Extract the (X, Y) coordinate from the center of the cell holding the provided text.  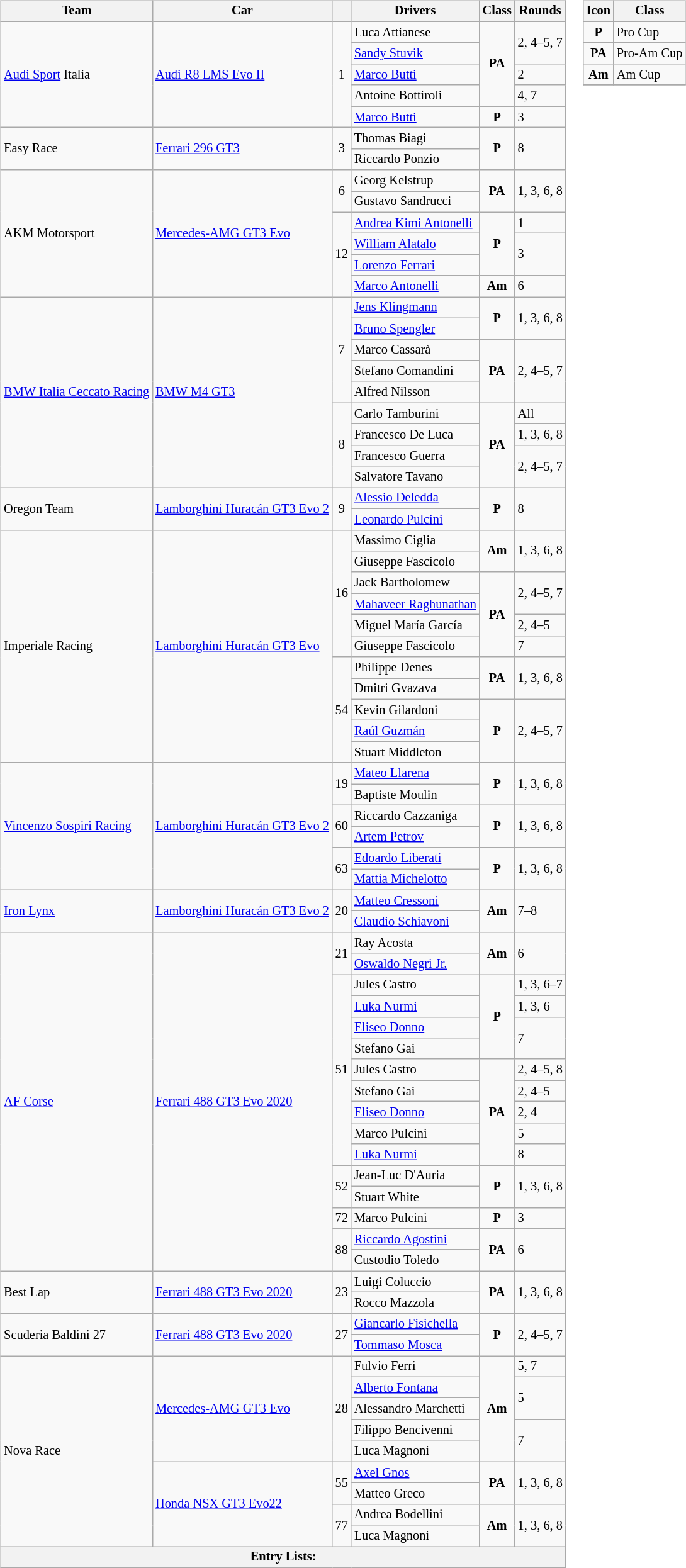
Edoardo Liberati (415, 858)
16 (342, 593)
5, 7 (540, 1367)
72 (342, 1218)
Pro Cup (649, 32)
19 (342, 784)
Icon (599, 11)
2, 4–5, 8 (540, 1070)
63 (342, 868)
Oswaldo Negri Jr. (415, 964)
Francesco Guerra (415, 456)
77 (342, 1525)
12 (342, 254)
Matteo Greco (415, 1494)
Honda NSX GT3 Evo22 (242, 1504)
52 (342, 1187)
Leonardo Pulcini (415, 519)
Philippe Denes (415, 668)
Axel Gnos (415, 1472)
Bruno Spengler (415, 328)
7–8 (540, 911)
23 (342, 1292)
Riccardo Ponzio (415, 159)
Fulvio Ferri (415, 1367)
Lorenzo Ferrari (415, 266)
Ferrari 296 GT3 (242, 148)
Drivers (415, 11)
Stuart Middleton (415, 753)
Pro-Am Cup (649, 53)
9 (342, 508)
Marco Antonelli (415, 286)
Andrea Bodellini (415, 1515)
Claudio Schiavoni (415, 922)
20 (342, 911)
2, 4 (540, 1112)
27 (342, 1334)
Mateo Llarena (415, 773)
Am Cup (649, 75)
Rounds (540, 11)
Lamborghini Huracán GT3 Evo (242, 646)
Carlo Tamburini (415, 413)
Stuart White (415, 1197)
Alfred Nilsson (415, 392)
4, 7 (540, 96)
Ray Acosta (415, 943)
1, 3, 6 (540, 1006)
Dmitri Gvazava (415, 689)
Andrea Kimi Antonelli (415, 223)
Car (242, 11)
Imperiale Racing (77, 646)
55 (342, 1482)
Audi Sport Italia (77, 74)
Massimo Ciglia (415, 540)
Jens Klingmann (415, 308)
Iron Lynx (77, 911)
Sandy Stuvik (415, 53)
Stefano Comandini (415, 371)
Thomas Biagi (415, 138)
Vincenzo Sospiri Racing (77, 826)
Scuderia Baldini 27 (77, 1334)
Filippo Bencivenni (415, 1430)
Miguel María García (415, 625)
Marco Cassarà (415, 350)
Alessio Deledda (415, 498)
Salvatore Tavano (415, 477)
Riccardo Agostini (415, 1240)
51 (342, 1070)
Raúl Guzmán (415, 731)
Alberto Fontana (415, 1387)
Oregon Team (77, 508)
Jack Bartholomew (415, 583)
Kevin Gilardoni (415, 710)
Alessandro Marchetti (415, 1409)
21 (342, 954)
William Alatalo (415, 244)
Matteo Cressoni (415, 900)
Audi R8 LMS Evo II (242, 74)
Tommaso Mosca (415, 1345)
Mahaveer Raghunathan (415, 604)
Luca Attianese (415, 32)
Baptiste Moulin (415, 795)
Entry Lists: (283, 1557)
28 (342, 1409)
Custodio Toledo (415, 1260)
88 (342, 1250)
Georg Kelstrup (415, 181)
All (540, 413)
AF Corse (77, 1102)
54 (342, 710)
1, 3, 6–7 (540, 985)
2 (540, 75)
Francesco De Luca (415, 435)
Easy Race (77, 148)
Luigi Coluccio (415, 1282)
Mattia Michelotto (415, 880)
BMW M4 GT3 (242, 393)
60 (342, 827)
Riccardo Cazzaniga (415, 816)
Jean-Luc D'Auria (415, 1176)
Nova Race (77, 1451)
Best Lap (77, 1292)
Antoine Bottiroli (415, 96)
Gustavo Sandrucci (415, 202)
BMW Italia Ceccato Racing (77, 393)
Giancarlo Fisichella (415, 1324)
AKM Motorsport (77, 233)
Team (77, 11)
Rocco Mazzola (415, 1303)
Artem Petrov (415, 837)
